Output the (x, y) coordinate of the center of the cell containing the given text.  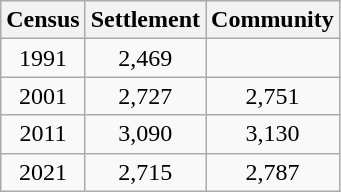
2,469 (145, 58)
2,751 (273, 96)
2,787 (273, 172)
2011 (43, 134)
2,715 (145, 172)
2001 (43, 96)
Community (273, 20)
1991 (43, 58)
3,130 (273, 134)
Census (43, 20)
2021 (43, 172)
Settlement (145, 20)
2,727 (145, 96)
3,090 (145, 134)
